Provide the [x, y] coordinate of the cell's center where the given text is located.  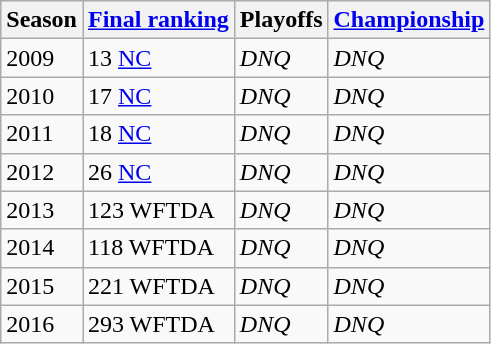
123 WFTDA [158, 210]
118 WFTDA [158, 248]
2012 [42, 172]
18 NC [158, 134]
2010 [42, 96]
2009 [42, 58]
293 WFTDA [158, 324]
13 NC [158, 58]
2014 [42, 248]
Final ranking [158, 20]
221 WFTDA [158, 286]
Season [42, 20]
2011 [42, 134]
2015 [42, 286]
2016 [42, 324]
Championship [409, 20]
17 NC [158, 96]
Playoffs [281, 20]
2013 [42, 210]
26 NC [158, 172]
